For the text-containing cell, return its midpoint in [X, Y] coordinate format. 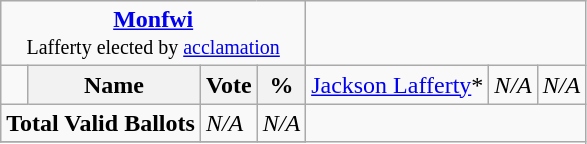
MonfwiLafferty elected by acclamation [154, 34]
Name [114, 85]
Vote [228, 85]
Total Valid Ballots [101, 123]
% [281, 85]
Jackson Lafferty* [398, 85]
